Search for the cell housing the specified text and yield its (X, Y) center coordinate. 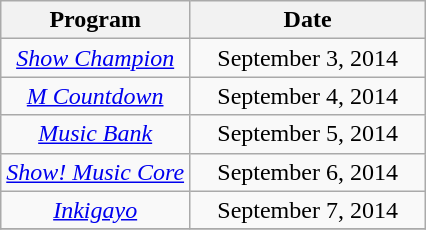
September 6, 2014 (308, 172)
Music Bank (96, 134)
September 3, 2014 (308, 58)
September 5, 2014 (308, 134)
Inkigayo (96, 210)
Show Champion (96, 58)
M Countdown (96, 96)
September 7, 2014 (308, 210)
Show! Music Core (96, 172)
Program (96, 20)
September 4, 2014 (308, 96)
Date (308, 20)
